Extract the (x, y) coordinate from the center of the cell holding the provided text.  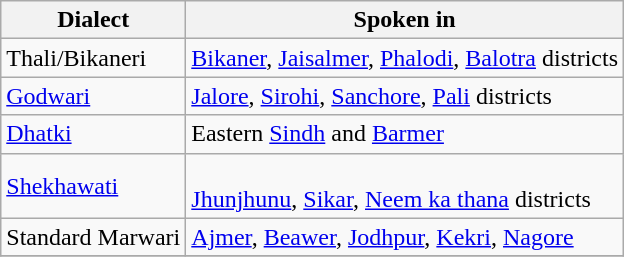
Jhunjhunu, Sikar, Neem ka thana districts (405, 186)
Dhatki (94, 134)
Thali/Bikaneri (94, 58)
Godwari (94, 96)
Shekhawati (94, 186)
Eastern Sindh and Barmer (405, 134)
Jalore, Sirohi, Sanchore, Pali districts (405, 96)
Bikaner, Jaisalmer, Phalodi, Balotra districts (405, 58)
Dialect (94, 20)
Ajmer, Beawer, Jodhpur, Kekri, Nagore (405, 237)
Spoken in (405, 20)
Standard Marwari (94, 237)
